From the cell containing the given text, extract its center point as (X, Y) coordinate. 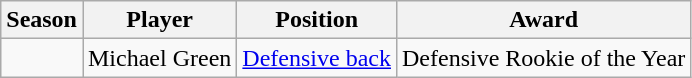
Position (317, 20)
Player (159, 20)
Defensive Rookie of the Year (543, 58)
Award (543, 20)
Michael Green (159, 58)
Defensive back (317, 58)
Season (42, 20)
